Locate the cell with the specified text and output its [x, y] center coordinate. 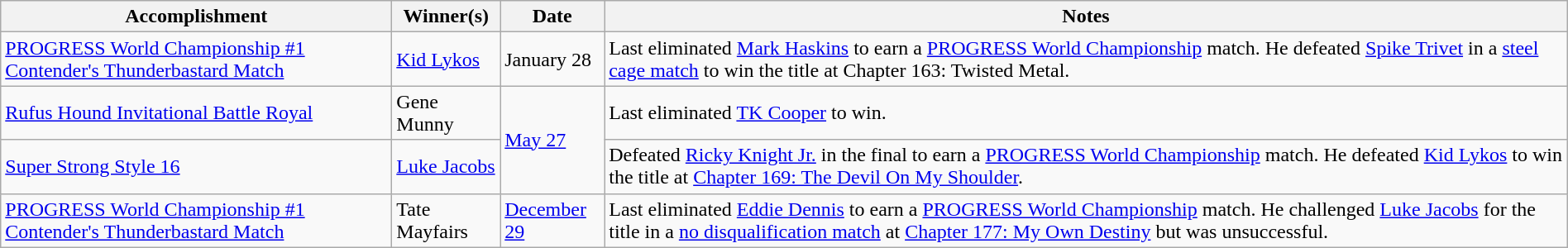
Luke Jacobs [447, 167]
Gene Munny [447, 112]
Kid Lykos [447, 60]
Super Strong Style 16 [197, 167]
Last eliminated TK Cooper to win. [1087, 112]
Date [552, 17]
January 28 [552, 60]
Rufus Hound Invitational Battle Royal [197, 112]
December 29 [552, 220]
Notes [1087, 17]
Tate Mayfairs [447, 220]
Accomplishment [197, 17]
May 27 [552, 140]
Winner(s) [447, 17]
